Return the (x, y) coordinate for the center point of the cell that contains the specified text.  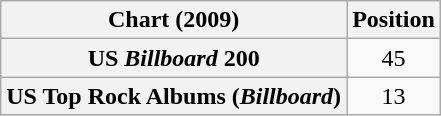
13 (394, 96)
45 (394, 58)
Position (394, 20)
US Billboard 200 (174, 58)
US Top Rock Albums (Billboard) (174, 96)
Chart (2009) (174, 20)
